Determine the (X, Y) coordinate at the center of the cell enclosing the given text.  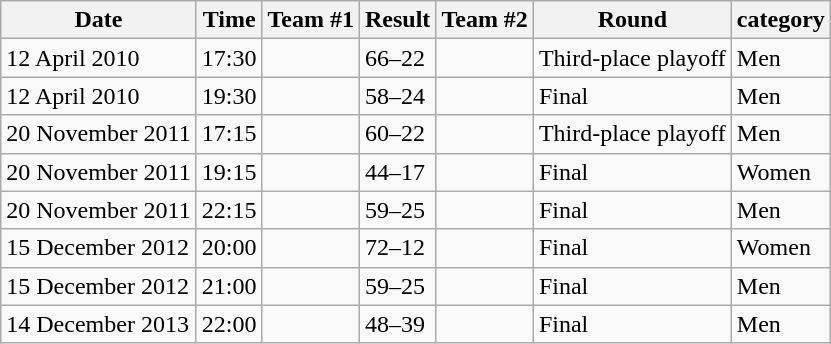
Round (632, 20)
19:15 (229, 172)
19:30 (229, 96)
17:30 (229, 58)
60–22 (397, 134)
Team #2 (485, 20)
17:15 (229, 134)
20:00 (229, 248)
48–39 (397, 324)
Result (397, 20)
22:15 (229, 210)
44–17 (397, 172)
Time (229, 20)
72–12 (397, 248)
21:00 (229, 286)
22:00 (229, 324)
14 December 2013 (98, 324)
Team #1 (311, 20)
category (780, 20)
58–24 (397, 96)
Date (98, 20)
66–22 (397, 58)
